Return (x, y) of the center of cell containing provided text 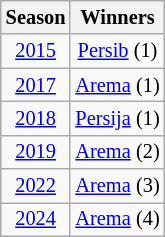
Arema (2) (117, 152)
Persija (1) (117, 118)
2018 (36, 118)
Persib (1) (117, 51)
2015 (36, 51)
2019 (36, 152)
2017 (36, 85)
2024 (36, 219)
Winners (117, 17)
Arema (1) (117, 85)
2022 (36, 186)
Arema (3) (117, 186)
Season (36, 17)
Arema (4) (117, 219)
